From the cell containing the given text, extract its center point as (x, y) coordinate. 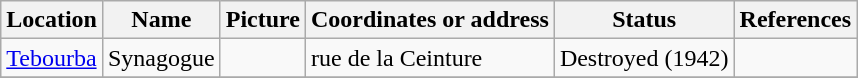
Status (644, 20)
Destroyed (1942) (644, 58)
Name (161, 20)
Synagogue (161, 58)
References (796, 20)
Location (52, 20)
Tebourba (52, 58)
Coordinates or address (430, 20)
Picture (262, 20)
rue de la Ceinture (430, 58)
